Capture the cell that displays the provided text and extract its (X, Y) central coordinate. 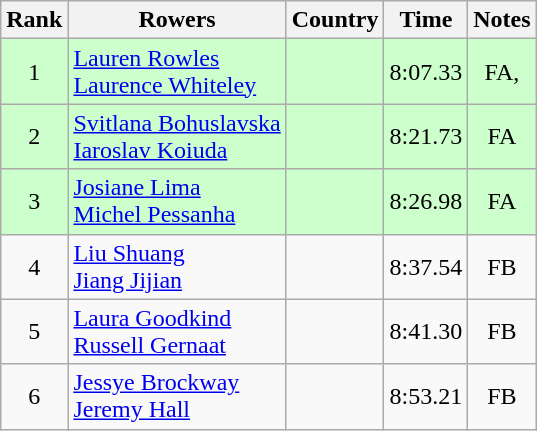
Lauren RowlesLaurence Whiteley (177, 72)
8:21.73 (426, 136)
8:26.98 (426, 202)
Notes (502, 20)
8:41.30 (426, 332)
Rowers (177, 20)
8:53.21 (426, 396)
3 (34, 202)
Time (426, 20)
Country (335, 20)
5 (34, 332)
Liu ShuangJiang Jijian (177, 266)
Jessye BrockwayJeremy Hall (177, 396)
Laura GoodkindRussell Gernaat (177, 332)
Svitlana BohuslavskaIaroslav Koiuda (177, 136)
Rank (34, 20)
1 (34, 72)
8:07.33 (426, 72)
6 (34, 396)
8:37.54 (426, 266)
FA, (502, 72)
Josiane LimaMichel Pessanha (177, 202)
2 (34, 136)
4 (34, 266)
